Scan for the cell matching the given text and deliver its [x, y] coordinate at center. 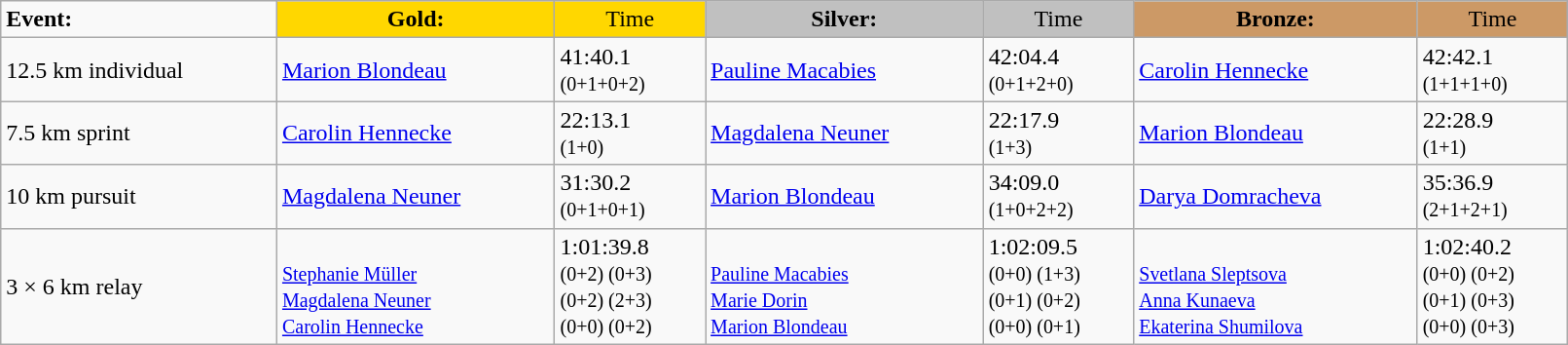
Darya Domracheva [1275, 197]
31:30.2(0+1+0+1) [631, 197]
Pauline Macabies [845, 70]
7.5 km sprint [139, 133]
22:17.9(1+3) [1059, 133]
Gold: [416, 19]
12.5 km individual [139, 70]
Bronze: [1275, 19]
3 × 6 km relay [139, 287]
Pauline MacabiesMarie DorinMarion Blondeau [845, 287]
Svetlana SleptsovaAnna KunaevaEkaterina Shumilova [1275, 287]
1:02:40.2(0+0) (0+2)(0+1) (0+3)(0+0) (0+3) [1493, 287]
35:36.9(2+1+2+1) [1493, 197]
Event: [139, 19]
41:40.1(0+1+0+2) [631, 70]
1:01:39.8(0+2) (0+3)(0+2) (2+3)(0+0) (0+2) [631, 287]
42:04.4(0+1+2+0) [1059, 70]
10 km pursuit [139, 197]
22:28.9(1+1) [1493, 133]
Silver: [845, 19]
34:09.0(1+0+2+2) [1059, 197]
Stephanie MüllerMagdalena NeunerCarolin Hennecke [416, 287]
42:42.1(1+1+1+0) [1493, 70]
22:13.1(1+0) [631, 133]
1:02:09.5(0+0) (1+3)(0+1) (0+2)(0+0) (0+1) [1059, 287]
